Find where the given text appears and provide that cell's center as [x, y] coordinate. 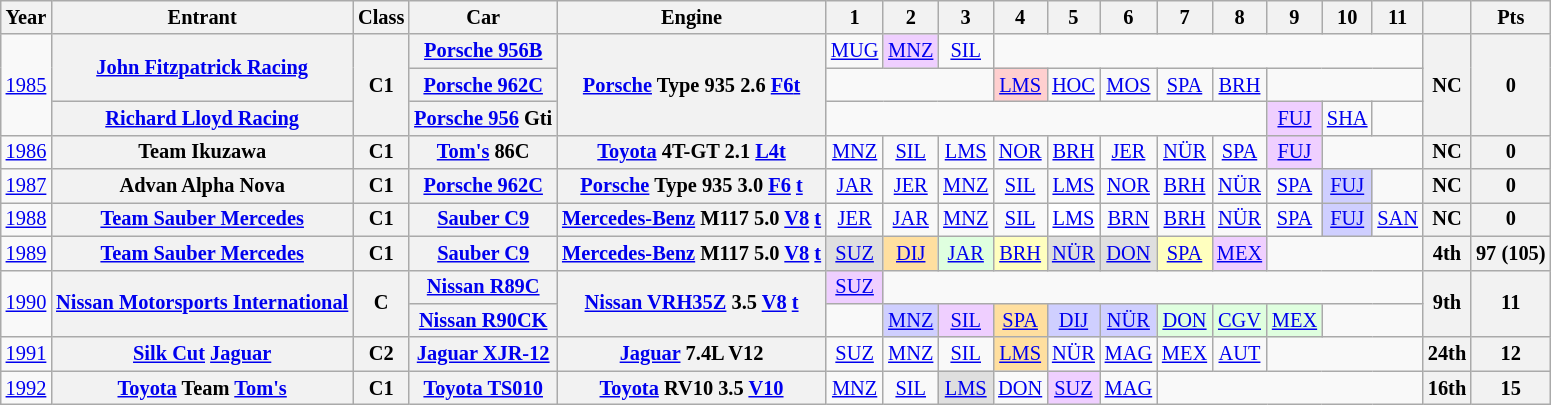
Toyota 4T-GT 2.1 L4t [692, 152]
Car [483, 17]
Pts [1510, 17]
Advan Alpha Nova [202, 186]
Silk Cut Jaguar [202, 354]
HOC [1074, 85]
Jaguar 7.4L V12 [692, 354]
Nissan VRH35Z 3.5 V8 t [692, 304]
AUT [1240, 354]
Engine [692, 17]
1986 [26, 152]
1988 [26, 219]
MUG [854, 51]
2 [910, 17]
Team Ikuzawa [202, 152]
SAN [1397, 219]
Tom's 86C [483, 152]
John Fitzpatrick Racing [202, 68]
C2 [381, 354]
Richard Lloyd Racing [202, 118]
9 [1294, 17]
4 [1020, 17]
Entrant [202, 17]
Porsche Type 935 3.0 F6 t [692, 186]
Porsche Type 935 2.6 F6t [692, 84]
1 [854, 17]
BRN [1128, 219]
1992 [26, 388]
5 [1074, 17]
Porsche 956 Gti [483, 118]
16th [1447, 388]
1990 [26, 304]
7 [1184, 17]
Toyota RV10 3.5 V10 [692, 388]
1985 [26, 84]
12 [1510, 354]
Toyota TS010 [483, 388]
Class [381, 17]
3 [966, 17]
C [381, 304]
97 (105) [1510, 253]
1987 [26, 186]
CGV [1240, 320]
MOS [1128, 85]
24th [1447, 354]
6 [1128, 17]
Jaguar XJR-12 [483, 354]
Toyota Team Tom's [202, 388]
Year [26, 17]
Porsche 956B [483, 51]
SHA [1347, 118]
1991 [26, 354]
15 [1510, 388]
Nissan Motorsports International [202, 304]
10 [1347, 17]
Nissan R89C [483, 287]
1989 [26, 253]
4th [1447, 253]
Nissan R90CK [483, 320]
8 [1240, 17]
9th [1447, 304]
